Find where the given text appears and provide that cell's center as [x, y] coordinate. 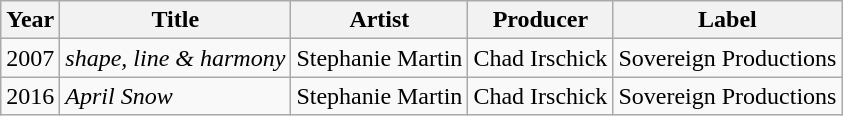
Title [176, 20]
2007 [30, 58]
Artist [380, 20]
shape, line & harmony [176, 58]
Year [30, 20]
Label [728, 20]
April Snow [176, 96]
Producer [540, 20]
2016 [30, 96]
